Identify which cell holds the provided text, then report its (x, y) central coordinate. 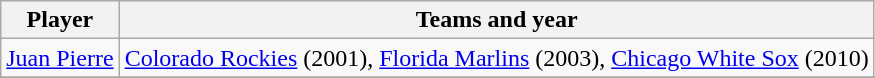
Teams and year (496, 20)
Colorado Rockies (2001), Florida Marlins (2003), Chicago White Sox (2010) (496, 58)
Player (60, 20)
Juan Pierre (60, 58)
